For the text-containing cell, return its midpoint in (x, y) coordinate format. 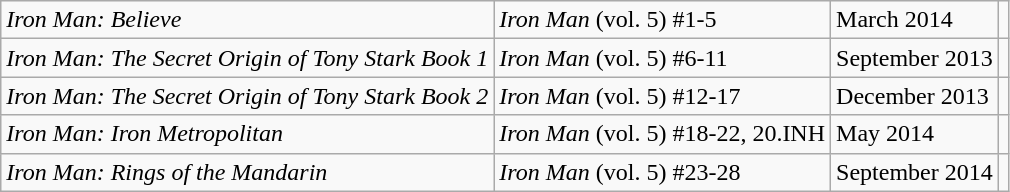
Iron Man: The Secret Origin of Tony Stark Book 1 (248, 58)
December 2013 (915, 96)
Iron Man: Believe (248, 20)
September 2013 (915, 58)
September 2014 (915, 172)
Iron Man (vol. 5) #1-5 (662, 20)
Iron Man (vol. 5) #12-17 (662, 96)
Iron Man (vol. 5) #23-28 (662, 172)
Iron Man: Rings of the Mandarin (248, 172)
May 2014 (915, 134)
March 2014 (915, 20)
Iron Man: Iron Metropolitan (248, 134)
Iron Man (vol. 5) #6-11 (662, 58)
Iron Man (vol. 5) #18-22, 20.INH (662, 134)
Iron Man: The Secret Origin of Tony Stark Book 2 (248, 96)
